Capture the cell that displays the provided text and extract its (X, Y) central coordinate. 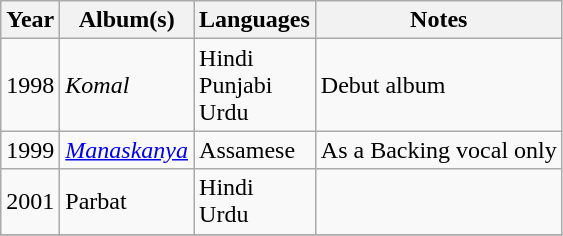
Komal (127, 85)
Languages (255, 20)
2001 (30, 202)
Hindi Urdu (255, 202)
1999 (30, 150)
Parbat (127, 202)
Debut album (438, 85)
As a Backing vocal only (438, 150)
Assamese (255, 150)
Year (30, 20)
Manaskanya (127, 150)
1998 (30, 85)
Album(s) (127, 20)
Hindi Punjabi Urdu (255, 85)
Notes (438, 20)
